Output the [X, Y] coordinate of the center of the cell containing the given text.  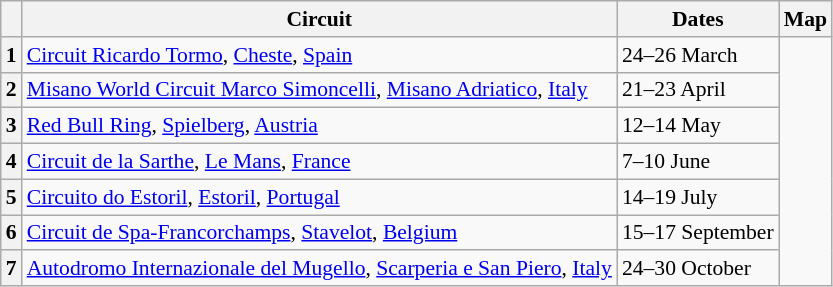
Autodromo Internazionale del Mugello, Scarperia e San Piero, Italy [320, 269]
Map [806, 19]
6 [12, 233]
5 [12, 197]
Circuit de la Sarthe, Le Mans, France [320, 162]
21–23 April [698, 90]
3 [12, 126]
Misano World Circuit Marco Simoncelli, Misano Adriatico, Italy [320, 90]
1 [12, 55]
12–14 May [698, 126]
Circuito do Estoril, Estoril, Portugal [320, 197]
24–30 October [698, 269]
7–10 June [698, 162]
Red Bull Ring, Spielberg, Austria [320, 126]
Dates [698, 19]
15–17 September [698, 233]
Circuit de Spa-Francorchamps, Stavelot, Belgium [320, 233]
24–26 March [698, 55]
2 [12, 90]
Circuit [320, 19]
Circuit Ricardo Tormo, Cheste, Spain [320, 55]
4 [12, 162]
14–19 July [698, 197]
7 [12, 269]
